Find where the given text appears and provide that cell's center as (x, y) coordinate. 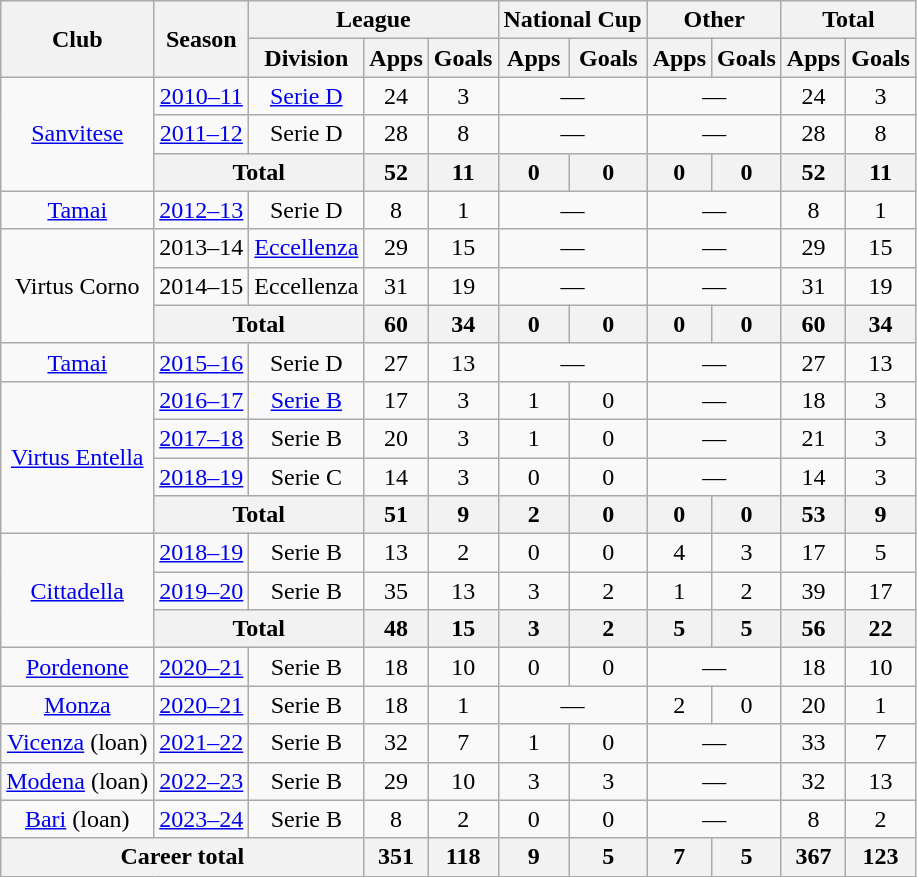
Sanvitese (78, 134)
123 (881, 857)
2023–24 (202, 819)
22 (881, 629)
2012–13 (202, 210)
Monza (78, 705)
Division (306, 58)
2021–22 (202, 743)
Cittadella (78, 591)
Other (714, 20)
53 (813, 515)
Season (202, 39)
Serie C (306, 477)
2010–11 (202, 96)
Pordenone (78, 667)
Vicenza (loan) (78, 743)
56 (813, 629)
351 (396, 857)
33 (813, 743)
League (374, 20)
4 (679, 553)
Career total (182, 857)
118 (463, 857)
2014–15 (202, 286)
48 (396, 629)
39 (813, 591)
367 (813, 857)
35 (396, 591)
51 (396, 515)
2017–18 (202, 438)
2011–12 (202, 134)
Modena (loan) (78, 781)
Club (78, 39)
Virtus Entella (78, 457)
Virtus Corno (78, 286)
2016–17 (202, 400)
2015–16 (202, 362)
2022–23 (202, 781)
Bari (loan) (78, 819)
National Cup (572, 20)
2013–14 (202, 248)
2019–20 (202, 591)
21 (813, 438)
